Locate the cell with the specified text and output its [x, y] center coordinate. 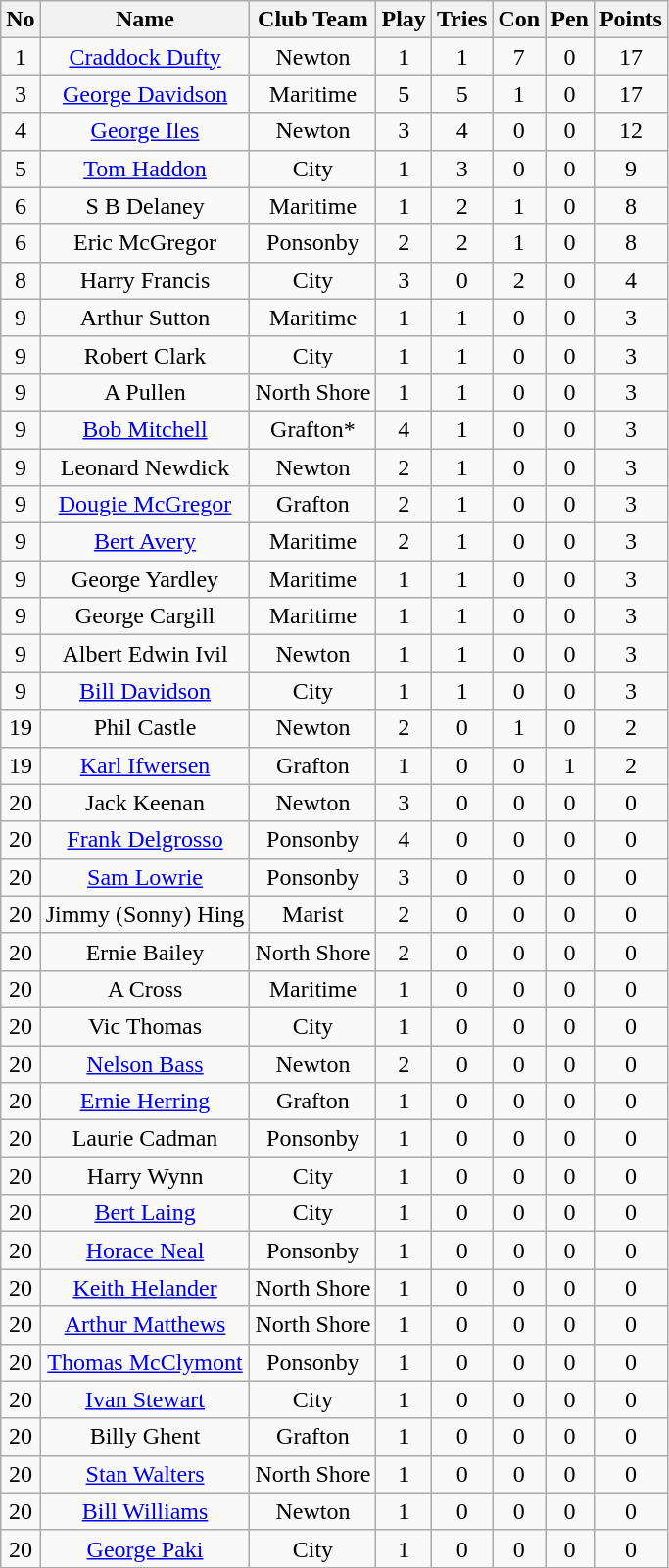
Ivan Stewart [145, 1399]
No [21, 20]
Pen [570, 20]
Eric McGregor [145, 243]
Harry Francis [145, 280]
Karl Ifwersen [145, 765]
Thomas McClymont [145, 1362]
Jimmy (Sonny) Hing [145, 914]
Harry Wynn [145, 1176]
Vic Thomas [145, 1026]
7 [519, 57]
George Davidson [145, 94]
Albert Edwin Ivil [145, 654]
Dougie McGregor [145, 505]
Name [145, 20]
Play [404, 20]
Grafton* [313, 429]
Nelson Bass [145, 1063]
A Pullen [145, 392]
Club Team [313, 20]
Keith Helander [145, 1288]
George Cargill [145, 616]
Con [519, 20]
Jack Keenan [145, 803]
Phil Castle [145, 728]
Arthur Matthews [145, 1325]
Bill Davidson [145, 691]
A Cross [145, 989]
Robert Clark [145, 355]
Laurie Cadman [145, 1139]
Bert Laing [145, 1213]
Leonard Newdick [145, 467]
Ernie Herring [145, 1102]
George Iles [145, 131]
Frank Delgrosso [145, 840]
Tries [462, 20]
Bert Avery [145, 542]
Billy Ghent [145, 1437]
Craddock Dufty [145, 57]
Horace Neal [145, 1250]
Marist [313, 914]
Bill Williams [145, 1511]
12 [631, 131]
Points [631, 20]
Stan Walters [145, 1474]
George Yardley [145, 579]
Ernie Bailey [145, 952]
Sam Lowrie [145, 877]
George Paki [145, 1548]
Bob Mitchell [145, 429]
Arthur Sutton [145, 318]
S B Delaney [145, 206]
Tom Haddon [145, 169]
